Determine the (X, Y) coordinate at the center of the cell enclosing the given text.  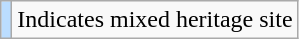
Indicates mixed heritage site (155, 20)
